Return the (X, Y) coordinate for the center point of the cell that contains the specified text.  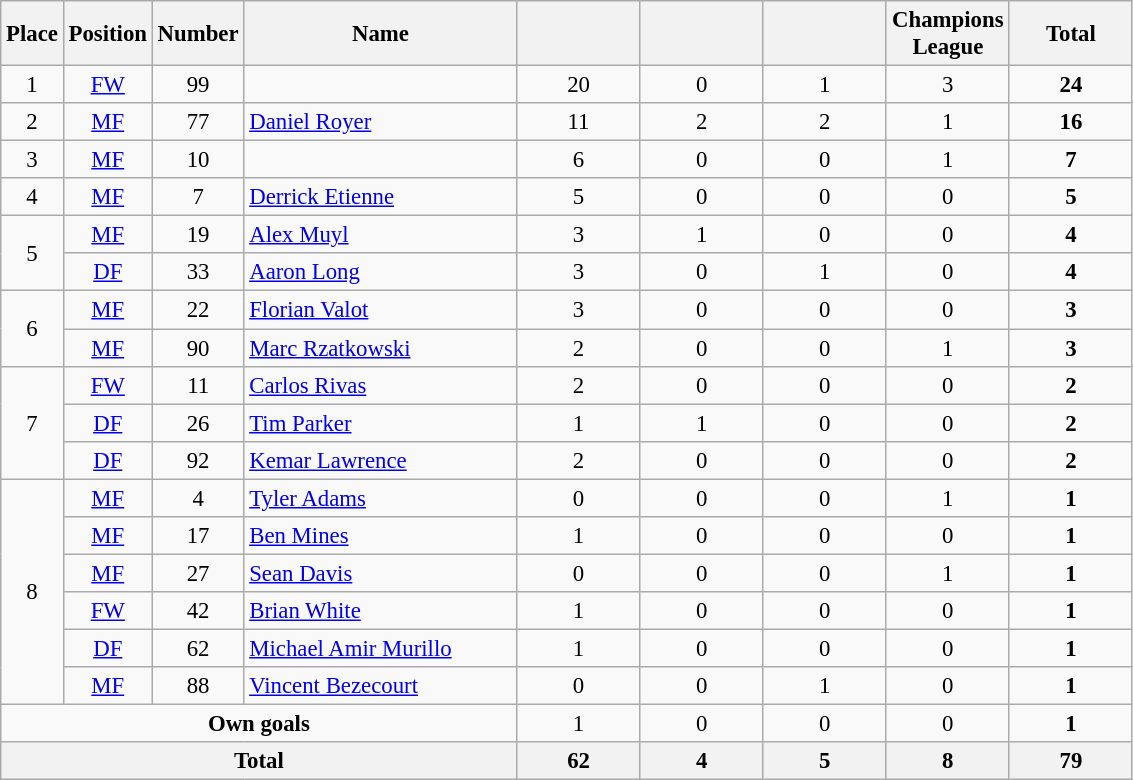
Tim Parker (380, 423)
90 (198, 348)
22 (198, 310)
Derrick Etienne (380, 197)
Number (198, 34)
27 (198, 573)
Marc Rzatkowski (380, 348)
Ben Mines (380, 536)
99 (198, 85)
33 (198, 273)
24 (1070, 85)
26 (198, 423)
Florian Valot (380, 310)
Aaron Long (380, 273)
19 (198, 235)
Alex Muyl (380, 235)
Tyler Adams (380, 498)
79 (1070, 761)
Champions League (948, 34)
92 (198, 460)
Kemar Lawrence (380, 460)
Carlos Rivas (380, 385)
17 (198, 536)
20 (578, 85)
42 (198, 611)
Own goals (259, 724)
Position (108, 34)
Vincent Bezecourt (380, 686)
88 (198, 686)
Daniel Royer (380, 122)
16 (1070, 122)
Sean Davis (380, 573)
Place (32, 34)
Brian White (380, 611)
77 (198, 122)
Name (380, 34)
Michael Amir Murillo (380, 648)
10 (198, 160)
